Extract the [X, Y] coordinate from the center of the cell holding the provided text.  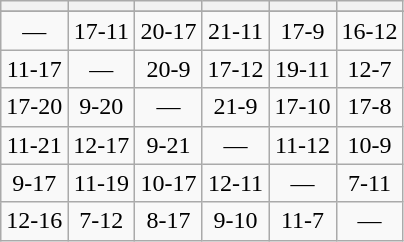
11-12 [302, 145]
9-10 [236, 221]
11-19 [102, 183]
21-11 [236, 31]
8-17 [168, 221]
16-12 [370, 31]
10-9 [370, 145]
21-9 [236, 107]
17-10 [302, 107]
17-8 [370, 107]
20-17 [168, 31]
9-21 [168, 145]
17-11 [102, 31]
17-20 [34, 107]
7-12 [102, 221]
7-11 [370, 183]
20-9 [168, 69]
12-11 [236, 183]
17-12 [236, 69]
9-17 [34, 183]
11-17 [34, 69]
19-11 [302, 69]
10-17 [168, 183]
12-17 [102, 145]
12-16 [34, 221]
11-7 [302, 221]
17-9 [302, 31]
9-20 [102, 107]
11-21 [34, 145]
12-7 [370, 69]
